Capture the cell that displays the provided text and extract its (x, y) central coordinate. 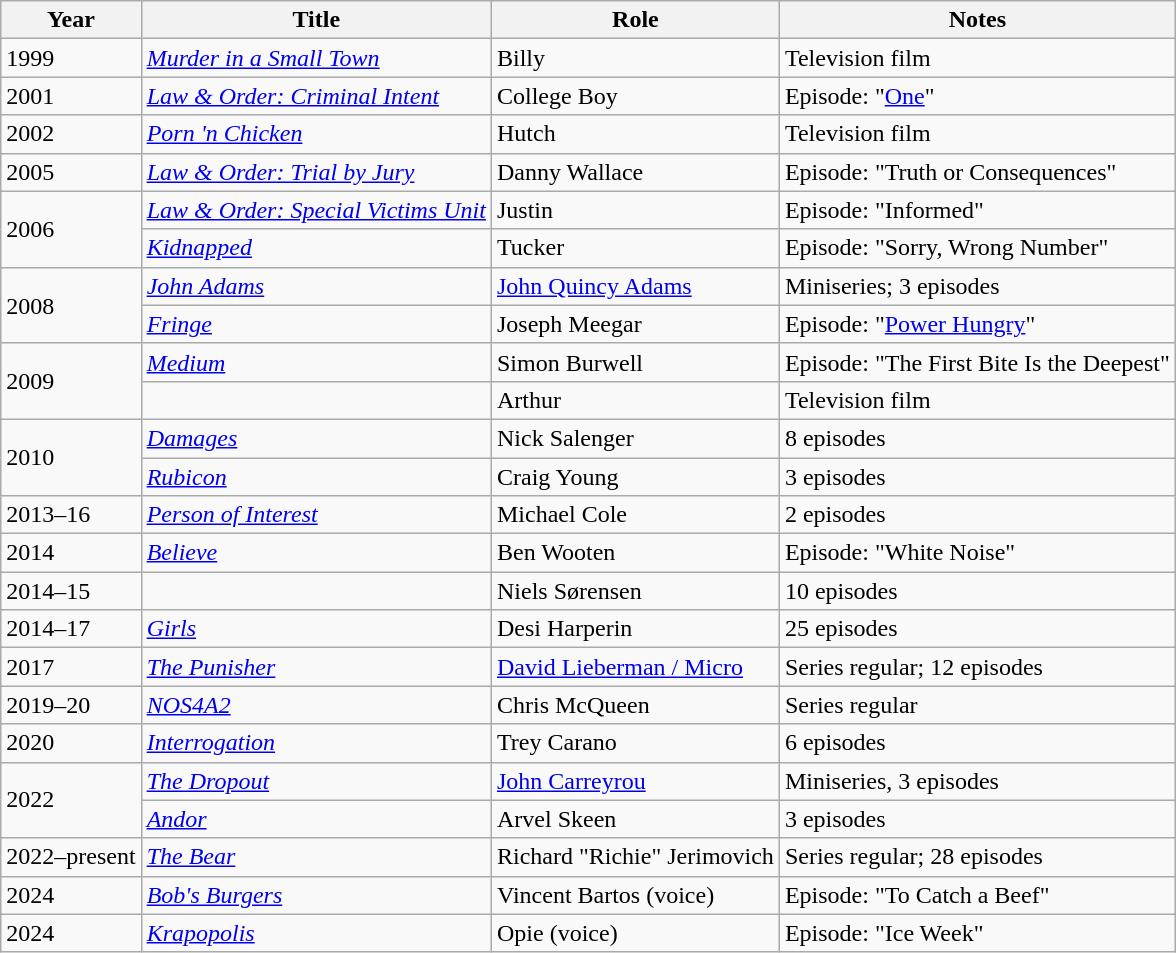
NOS4A2 (316, 705)
2005 (71, 172)
Medium (316, 362)
Episode: "Sorry, Wrong Number" (977, 248)
The Bear (316, 857)
Law & Order: Special Victims Unit (316, 210)
Tucker (635, 248)
Series regular; 28 episodes (977, 857)
Opie (voice) (635, 933)
Notes (977, 20)
Krapopolis (316, 933)
David Lieberman / Micro (635, 667)
Episode: "Truth or Consequences" (977, 172)
Vincent Bartos (voice) (635, 895)
Craig Young (635, 477)
Chris McQueen (635, 705)
Hutch (635, 134)
2013–16 (71, 515)
Law & Order: Trial by Jury (316, 172)
2014–17 (71, 629)
Miniseries, 3 episodes (977, 781)
Title (316, 20)
Episode: "The First Bite Is the Deepest" (977, 362)
John Adams (316, 286)
10 episodes (977, 591)
2014–15 (71, 591)
Billy (635, 58)
2002 (71, 134)
Michael Cole (635, 515)
Episode: "To Catch a Beef" (977, 895)
Fringe (316, 324)
Nick Salenger (635, 438)
Bob's Burgers (316, 895)
Danny Wallace (635, 172)
25 episodes (977, 629)
Andor (316, 819)
Ben Wooten (635, 553)
Joseph Meegar (635, 324)
2022–present (71, 857)
Series regular (977, 705)
Murder in a Small Town (316, 58)
8 episodes (977, 438)
Rubicon (316, 477)
6 episodes (977, 743)
Person of Interest (316, 515)
Kidnapped (316, 248)
Believe (316, 553)
Episode: "White Noise" (977, 553)
1999 (71, 58)
Desi Harperin (635, 629)
Episode: "Ice Week" (977, 933)
2014 (71, 553)
Law & Order: Criminal Intent (316, 96)
John Quincy Adams (635, 286)
The Punisher (316, 667)
Justin (635, 210)
2001 (71, 96)
2008 (71, 305)
Girls (316, 629)
Year (71, 20)
Series regular; 12 episodes (977, 667)
2006 (71, 229)
Richard "Richie" Jerimovich (635, 857)
Simon Burwell (635, 362)
2 episodes (977, 515)
Episode: "Power Hungry" (977, 324)
Episode: "Informed" (977, 210)
Arvel Skeen (635, 819)
College Boy (635, 96)
Damages (316, 438)
Arthur (635, 400)
Porn 'n Chicken (316, 134)
Interrogation (316, 743)
Episode: "One" (977, 96)
2020 (71, 743)
The Dropout (316, 781)
Miniseries; 3 episodes (977, 286)
Trey Carano (635, 743)
2019–20 (71, 705)
John Carreyrou (635, 781)
Niels Sørensen (635, 591)
2017 (71, 667)
Role (635, 20)
2009 (71, 381)
2022 (71, 800)
2010 (71, 457)
